Find where the given text appears and provide that cell's center as (X, Y) coordinate. 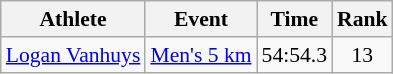
13 (362, 55)
Time (294, 19)
Athlete (74, 19)
Logan Vanhuys (74, 55)
54:54.3 (294, 55)
Rank (362, 19)
Event (200, 19)
Men's 5 km (200, 55)
